Scan for the cell matching the given text and deliver its (X, Y) coordinate at center. 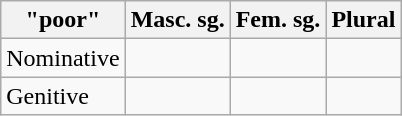
Fem. sg. (278, 20)
"poor" (63, 20)
Plural (364, 20)
Genitive (63, 96)
Masc. sg. (178, 20)
Nominative (63, 58)
